Output the (x, y) coordinate of the center of the cell containing the given text.  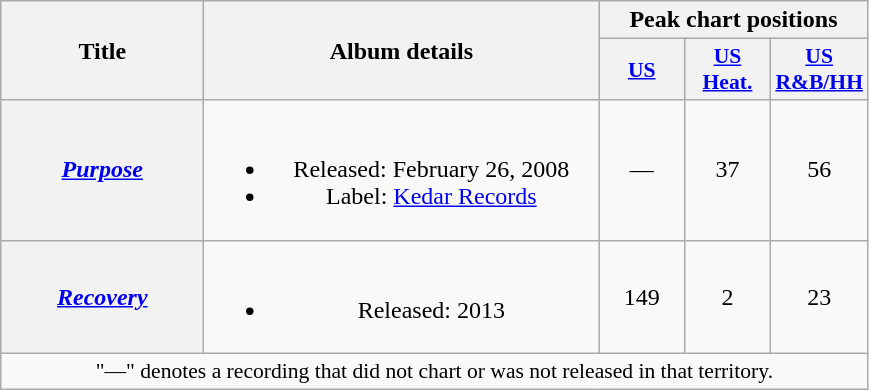
USHeat. (728, 70)
149 (642, 296)
23 (819, 296)
Album details (402, 50)
Released: 2013 (402, 296)
US (642, 70)
Released: February 26, 2008Label: Kedar Records (402, 170)
Purpose (102, 170)
Recovery (102, 296)
"—" denotes a recording that did not chart or was not released in that territory. (434, 371)
37 (728, 170)
USR&B/HH (819, 70)
2 (728, 296)
— (642, 170)
Peak chart positions (734, 20)
56 (819, 170)
Title (102, 50)
